Provide the (X, Y) coordinate of the cell's center where the given text is located.  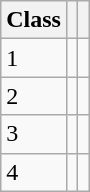
3 (34, 134)
Class (34, 20)
4 (34, 172)
1 (34, 58)
2 (34, 96)
